Return [x, y] of the center of cell containing provided text 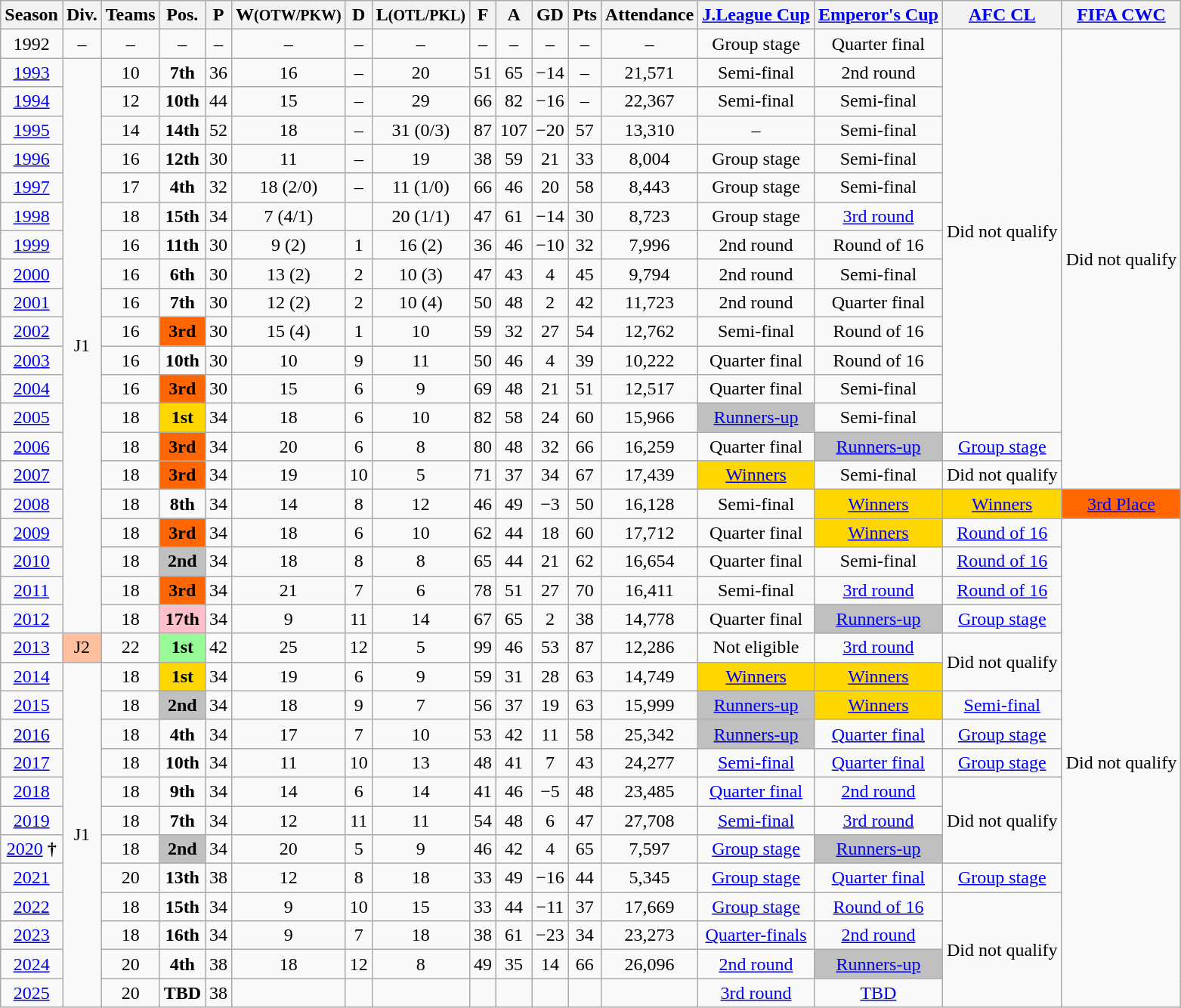
2002 [32, 331]
17,439 [649, 475]
16,128 [649, 504]
2021 [32, 878]
12th [182, 159]
7,996 [649, 245]
2012 [32, 619]
J2 [82, 648]
31 (0/3) [420, 130]
2009 [32, 533]
11th [182, 245]
Emperor's Cup [878, 15]
52 [219, 130]
2020 † [32, 849]
16 (2) [420, 245]
35 [514, 964]
8,443 [649, 187]
2008 [32, 504]
14th [182, 130]
GD [550, 15]
7,597 [649, 849]
−11 [550, 907]
−3 [550, 504]
2018 [32, 791]
11 (1/0) [420, 187]
45 [585, 274]
69 [482, 389]
1996 [32, 159]
2005 [32, 418]
2025 [32, 993]
29 [420, 101]
21,571 [649, 73]
99 [482, 648]
A [514, 15]
10,222 [649, 360]
1993 [32, 73]
16,259 [649, 447]
78 [482, 590]
9,794 [649, 274]
10 (4) [420, 302]
1994 [32, 101]
71 [482, 475]
23,273 [649, 935]
8th [182, 504]
107 [514, 130]
−20 [550, 130]
12,762 [649, 331]
2007 [32, 475]
Attendance [649, 15]
57 [585, 130]
27,708 [649, 820]
22,367 [649, 101]
16,654 [649, 561]
W(OTW/PKW) [289, 15]
2003 [32, 360]
12,286 [649, 648]
80 [482, 447]
8,723 [649, 216]
2022 [32, 907]
7 (4/1) [289, 216]
11,723 [649, 302]
2000 [32, 274]
L(OTL/PKL) [420, 15]
56 [482, 705]
15 (4) [289, 331]
13th [182, 878]
Teams [130, 15]
−23 [550, 935]
2004 [32, 389]
18 (2/0) [289, 187]
1992 [32, 44]
P [219, 15]
2010 [32, 561]
−5 [550, 791]
25 [289, 648]
22 [130, 648]
Pts [585, 15]
14,749 [649, 676]
J.League Cup [756, 15]
−10 [550, 245]
12,517 [649, 389]
16,411 [649, 590]
1998 [32, 216]
1997 [32, 187]
70 [585, 590]
17,669 [649, 907]
17th [182, 619]
12 (2) [289, 302]
15,966 [649, 418]
2006 [32, 447]
9th [182, 791]
13,310 [649, 130]
6th [182, 274]
D [358, 15]
13 (2) [289, 274]
Pos. [182, 15]
2017 [32, 762]
28 [550, 676]
25,342 [649, 734]
3rd Place [1121, 504]
9 (2) [289, 245]
8,004 [649, 159]
1995 [32, 130]
10 (3) [420, 274]
F [482, 15]
24,277 [649, 762]
16th [182, 935]
2023 [32, 935]
23,485 [649, 791]
20 (1/1) [420, 216]
2014 [32, 676]
17,712 [649, 533]
Season [32, 15]
14,778 [649, 619]
2013 [32, 648]
2016 [32, 734]
39 [585, 360]
2011 [32, 590]
13 [420, 762]
2001 [32, 302]
2015 [32, 705]
2024 [32, 964]
FIFA CWC [1121, 15]
2019 [32, 820]
31 [514, 676]
24 [550, 418]
26,096 [649, 964]
1999 [32, 245]
5,345 [649, 878]
Div. [82, 15]
AFC CL [1002, 15]
Quarter-finals [756, 935]
Not eligible [756, 648]
15,999 [649, 705]
